Scan for the cell matching the given text and deliver its (X, Y) coordinate at center. 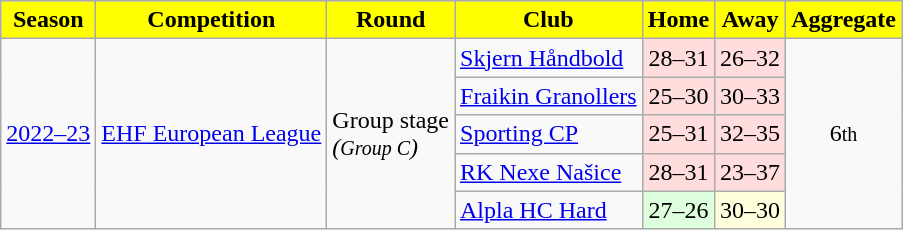
2022–23 (48, 134)
RK Nexe Našice (548, 172)
30–30 (750, 210)
23–37 (750, 172)
25–31 (678, 134)
Alpla HC Hard (548, 210)
EHF European League (212, 134)
Away (750, 20)
26–32 (750, 58)
27–26 (678, 210)
Aggregate (844, 20)
Skjern Håndbold (548, 58)
Fraikin Granollers (548, 96)
30–33 (750, 96)
Round (391, 20)
Competition (212, 20)
25–30 (678, 96)
6th (844, 134)
Club (548, 20)
32–35 (750, 134)
Home (678, 20)
Group stage(Group C) (391, 134)
Sporting CP (548, 134)
Season (48, 20)
